From the cell containing the given text, extract its center point as [x, y] coordinate. 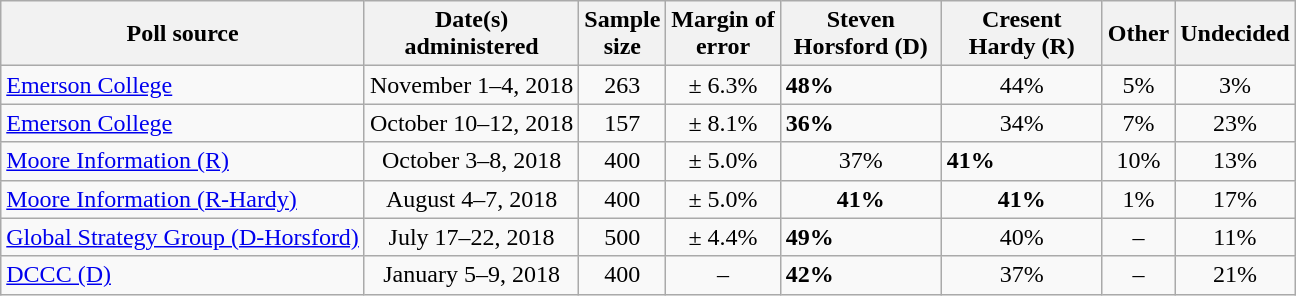
7% [1138, 123]
157 [622, 123]
CresentHardy (R) [1022, 34]
Date(s)administered [471, 34]
49% [860, 237]
July 17–22, 2018 [471, 237]
36% [860, 123]
Moore Information (R-Hardy) [183, 199]
Margin oferror [723, 34]
Other [1138, 34]
November 1–4, 2018 [471, 85]
48% [860, 85]
January 5–9, 2018 [471, 275]
23% [1235, 123]
11% [1235, 237]
1% [1138, 199]
Moore Information (R) [183, 161]
263 [622, 85]
13% [1235, 161]
DCCC (D) [183, 275]
Global Strategy Group (D-Horsford) [183, 237]
Poll source [183, 34]
40% [1022, 237]
34% [1022, 123]
± 4.4% [723, 237]
5% [1138, 85]
StevenHorsford (D) [860, 34]
17% [1235, 199]
21% [1235, 275]
Undecided [1235, 34]
500 [622, 237]
October 3–8, 2018 [471, 161]
October 10–12, 2018 [471, 123]
Samplesize [622, 34]
44% [1022, 85]
10% [1138, 161]
42% [860, 275]
3% [1235, 85]
± 6.3% [723, 85]
± 8.1% [723, 123]
August 4–7, 2018 [471, 199]
